Determine the [x, y] coordinate at the center of the cell enclosing the given text.  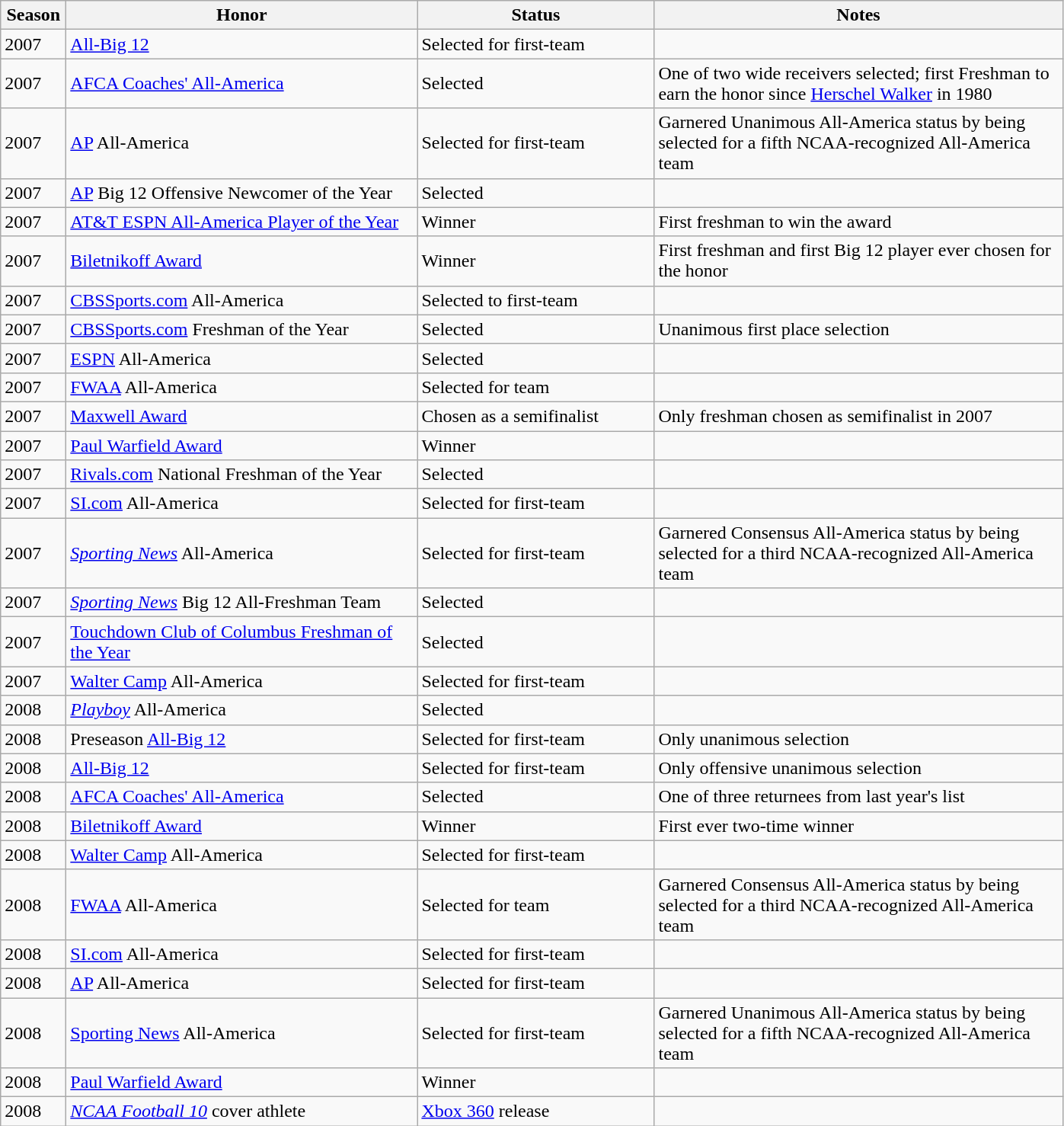
Season [34, 15]
Touchdown Club of Columbus Freshman of the Year [242, 641]
AT&T ESPN All-America Player of the Year [242, 222]
Rivals.com National Freshman of the Year [242, 475]
Sporting News Big 12 All-Freshman Team [242, 603]
NCAA Football 10 cover athlete [242, 1112]
AP Big 12 Offensive Newcomer of the Year [242, 193]
Only offensive unanimous selection [858, 768]
Only unanimous selection [858, 739]
One of three returnees from last year's list [858, 797]
First ever two-time winner [858, 826]
First freshman and first Big 12 player ever chosen for the honor [858, 261]
One of two wide receivers selected; first Freshman to earn the honor since Herschel Walker in 1980 [858, 84]
Xbox 360 release [536, 1112]
Unanimous first place selection [858, 329]
First freshman to win the award [858, 222]
Playboy All-America [242, 710]
Honor [242, 15]
Status [536, 15]
Only freshman chosen as semifinalist in 2007 [858, 416]
CBSSports.com Freshman of the Year [242, 329]
Notes [858, 15]
Selected to first-team [536, 300]
Chosen as a semifinalist [536, 416]
Maxwell Award [242, 416]
Preseason All-Big 12 [242, 739]
ESPN All-America [242, 358]
CBSSports.com All-America [242, 300]
